Find where the given text appears and provide that cell's center as [X, Y] coordinate. 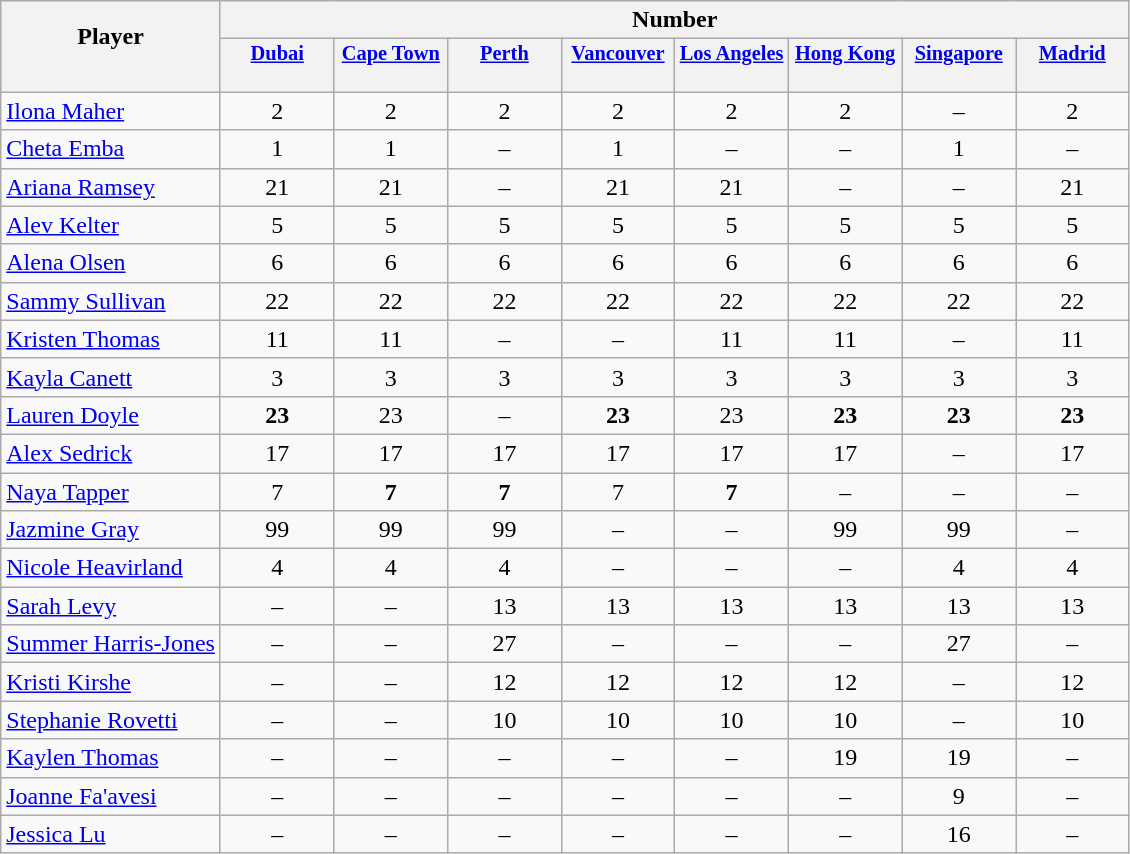
Vancouver [618, 54]
Los Angeles [732, 54]
Alena Olsen [111, 263]
Singapore [959, 54]
Jessica Lu [111, 834]
9 [959, 796]
Cheta Emba [111, 149]
Player [111, 36]
Ilona Maher [111, 111]
Cape Town [391, 54]
Lauren Doyle [111, 415]
Kaylen Thomas [111, 758]
Sammy Sullivan [111, 301]
Dubai [277, 54]
Alev Kelter [111, 225]
Alex Sedrick [111, 453]
Kristen Thomas [111, 339]
Perth [505, 54]
Naya Tapper [111, 491]
Sarah Levy [111, 606]
Number [674, 20]
Ariana Ramsey [111, 187]
Hong Kong [845, 54]
Jazmine Gray [111, 530]
Stephanie Rovetti [111, 720]
Joanne Fa'avesi [111, 796]
Madrid [1073, 54]
16 [959, 834]
Nicole Heavirland [111, 568]
Summer Harris-Jones [111, 644]
Kayla Canett [111, 377]
Kristi Kirshe [111, 682]
